Capture the cell that displays the provided text and extract its (X, Y) central coordinate. 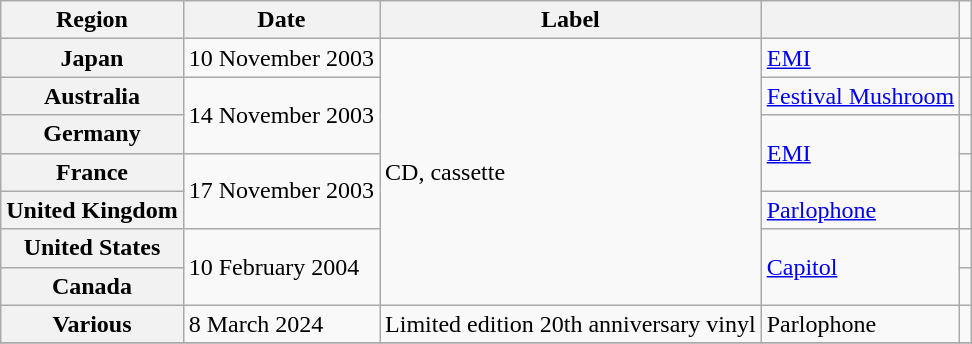
Germany (92, 134)
Date (281, 20)
8 March 2024 (281, 324)
United States (92, 248)
CD, cassette (571, 172)
Japan (92, 58)
Capitol (860, 267)
Label (571, 20)
United Kingdom (92, 210)
Limited edition 20th anniversary vinyl (571, 324)
10 February 2004 (281, 267)
17 November 2003 (281, 191)
10 November 2003 (281, 58)
France (92, 172)
Australia (92, 96)
14 November 2003 (281, 115)
Various (92, 324)
Canada (92, 286)
Region (92, 20)
Festival Mushroom (860, 96)
